For the text-containing cell, return its midpoint in (X, Y) coordinate format. 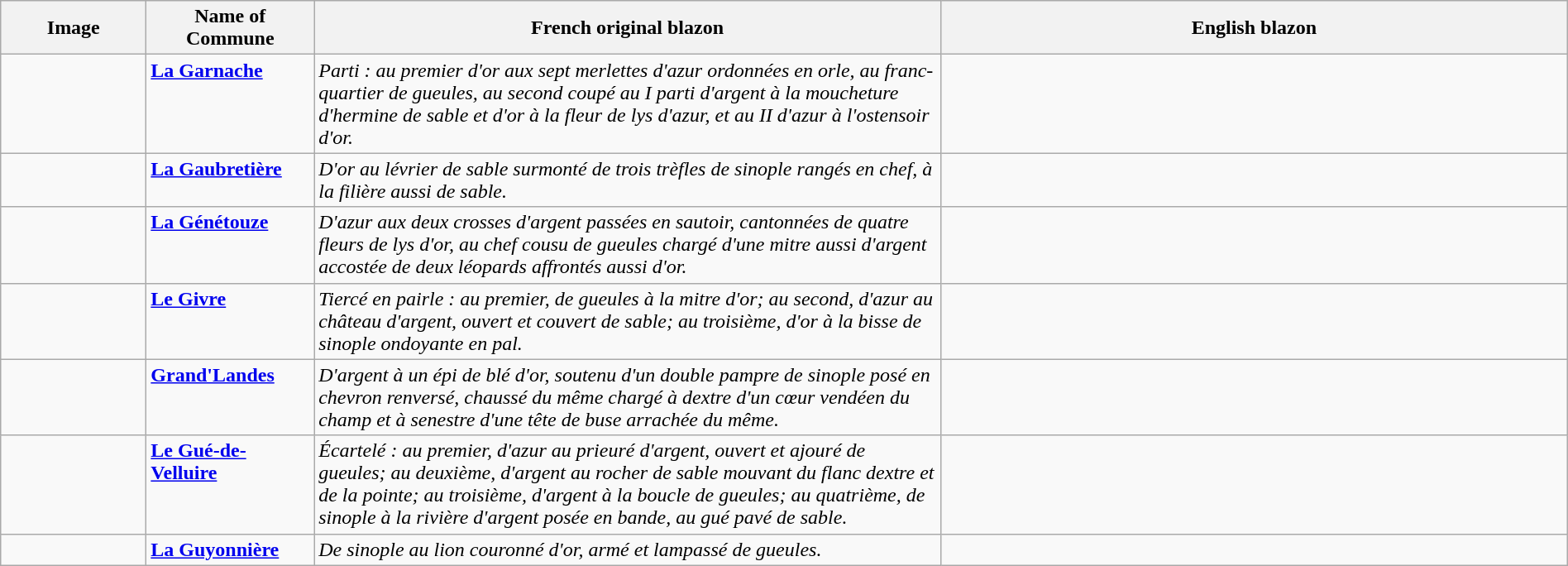
La Génétouze (230, 245)
English blazon (1254, 28)
De sinople au lion couronné d'or, armé et lampassé de gueules. (628, 549)
Le Givre (230, 321)
D'or au lévrier de sable surmonté de trois trèfles de sinople rangés en chef, à la filière aussi de sable. (628, 180)
Grand'Landes (230, 397)
La Guyonnière (230, 549)
Name of Commune (230, 28)
Le Gué-de-Velluire (230, 485)
Image (74, 28)
La Gaubretière (230, 180)
French original blazon (628, 28)
La Garnache (230, 104)
